Extract the [x, y] coordinate from the center of the cell holding the provided text.  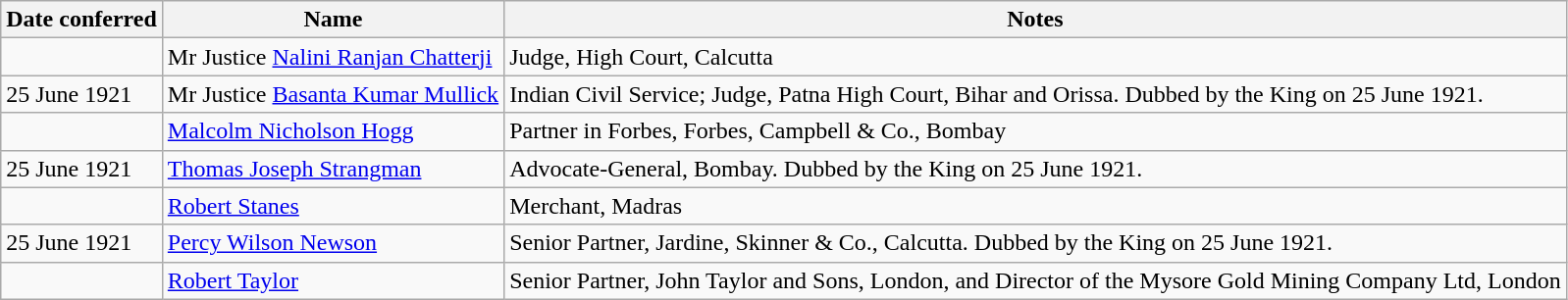
Senior Partner, Jardine, Skinner & Co., Calcutta. Dubbed by the King on 25 June 1921. [1036, 243]
Malcolm Nicholson Hogg [333, 131]
Name [333, 20]
Date conferred [82, 20]
Mr Justice Nalini Ranjan Chatterji [333, 57]
Percy Wilson Newson [333, 243]
Partner in Forbes, Forbes, Campbell & Co., Bombay [1036, 131]
Senior Partner, John Taylor and Sons, London, and Director of the Mysore Gold Mining Company Ltd, London [1036, 280]
Notes [1036, 20]
Judge, High Court, Calcutta [1036, 57]
Robert Taylor [333, 280]
Merchant, Madras [1036, 206]
Indian Civil Service; Judge, Patna High Court, Bihar and Orissa. Dubbed by the King on 25 June 1921. [1036, 94]
Mr Justice Basanta Kumar Mullick [333, 94]
Robert Stanes [333, 206]
Thomas Joseph Strangman [333, 169]
Advocate-General, Bombay. Dubbed by the King on 25 June 1921. [1036, 169]
